Return (X, Y) of the center of cell containing provided text 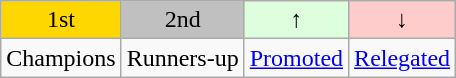
↓ (402, 20)
↑ (296, 20)
Runners-up (182, 58)
Relegated (402, 58)
Promoted (296, 58)
Champions (61, 58)
2nd (182, 20)
1st (61, 20)
